Capture the cell that displays the provided text and extract its (X, Y) central coordinate. 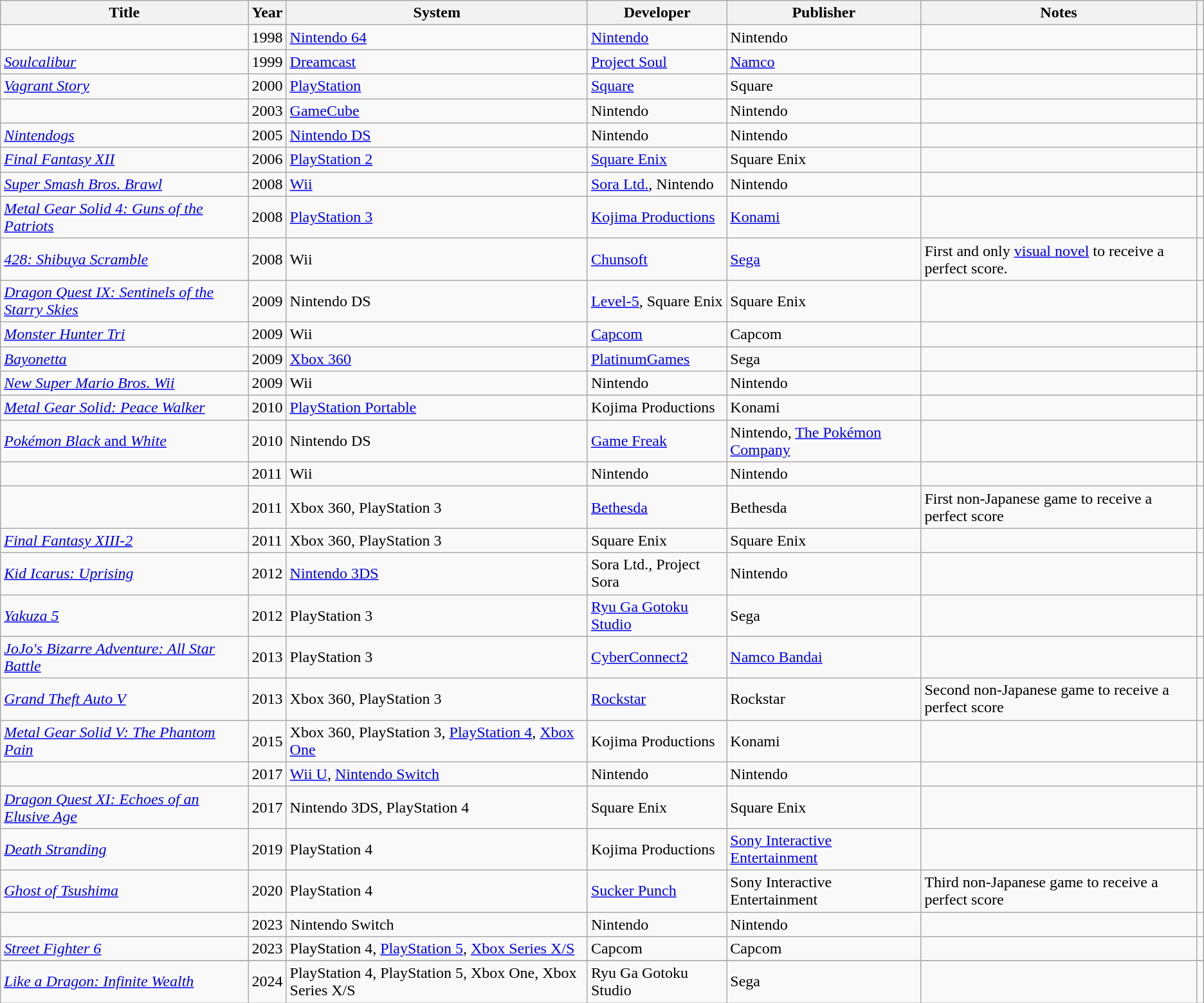
2006 (268, 160)
Nintendo 64 (437, 37)
Year (268, 13)
Soulcalibur (125, 62)
Project Soul (657, 62)
PlayStation 4, PlayStation 5, Xbox Series X/S (437, 949)
First non-Japanese game to receive a perfect score (1059, 507)
Notes (1059, 13)
Monster Hunter Tri (125, 334)
Title (125, 13)
Dreamcast (437, 62)
Final Fantasy XII (125, 160)
Like a Dragon: Infinite Wealth (125, 982)
Developer (657, 13)
Nintendo 3DS, PlayStation 4 (437, 807)
First and only visual novel to receive a perfect score. (1059, 259)
Xbox 360 (437, 358)
JoJo's Bizarre Adventure: All Star Battle (125, 658)
Nintendo 3DS (437, 574)
2003 (268, 111)
New Super Mario Bros. Wii (125, 383)
Yakuza 5 (125, 615)
Grand Theft Auto V (125, 699)
Publisher (824, 13)
Namco (824, 62)
Sora Ltd., Nintendo (657, 184)
Nintendogs (125, 135)
PlatinumGames (657, 358)
Street Fighter 6 (125, 949)
Sucker Punch (657, 890)
Dragon Quest XI: Echoes of an Elusive Age (125, 807)
PlayStation (437, 86)
Game Freak (657, 441)
Metal Gear Solid: Peace Walker (125, 408)
Second non-Japanese game to receive a perfect score (1059, 699)
Metal Gear Solid V: The Phantom Pain (125, 741)
2024 (268, 982)
1999 (268, 62)
Nintendo, The Pokémon Company (824, 441)
Third non-Japanese game to receive a perfect score (1059, 890)
Death Stranding (125, 849)
Vagrant Story (125, 86)
Chunsoft (657, 259)
Pokémon Black and White (125, 441)
2015 (268, 741)
Level-5, Square Enix (657, 301)
Final Fantasy XIII-2 (125, 540)
Kid Icarus: Uprising (125, 574)
2020 (268, 890)
Dragon Quest IX: Sentinels of the Starry Skies (125, 301)
428: Shibuya Scramble (125, 259)
PlayStation Portable (437, 408)
Ghost of Tsushima (125, 890)
1998 (268, 37)
Sora Ltd., Project Sora (657, 574)
PlayStation 4, PlayStation 5, Xbox One, Xbox Series X/S (437, 982)
Metal Gear Solid 4: Guns of the Patriots (125, 217)
2005 (268, 135)
2019 (268, 849)
Wii U, Nintendo Switch (437, 774)
GameCube (437, 111)
System (437, 13)
Namco Bandai (824, 658)
Bayonetta (125, 358)
CyberConnect2 (657, 658)
Nintendo Switch (437, 925)
Super Smash Bros. Brawl (125, 184)
Xbox 360, PlayStation 3, PlayStation 4, Xbox One (437, 741)
2000 (268, 86)
PlayStation 2 (437, 160)
